Provide the [x, y] coordinate of the cell's center where the given text is located.  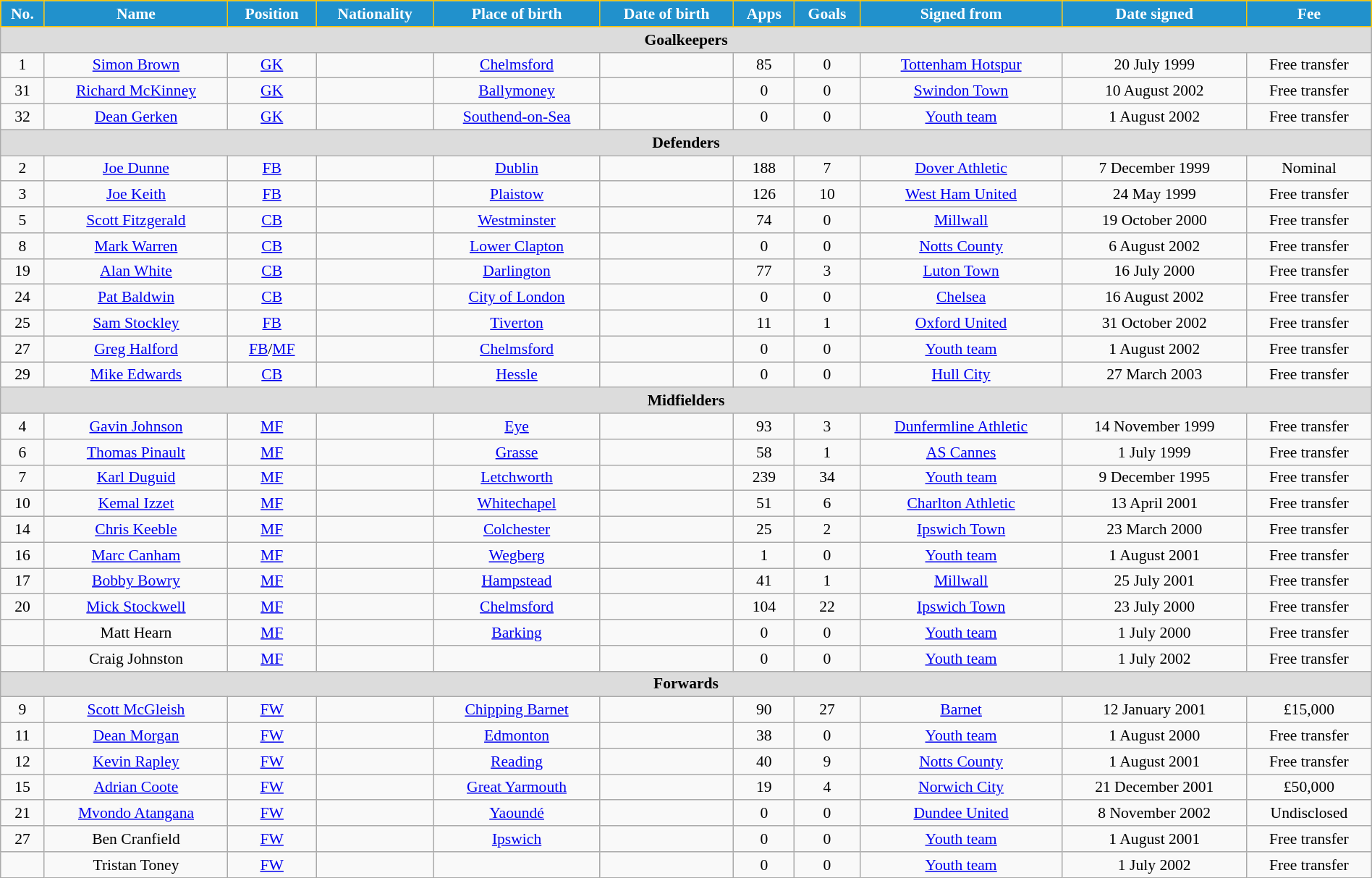
10 August 2002 [1155, 91]
77 [764, 271]
85 [764, 65]
6 August 2002 [1155, 246]
126 [764, 195]
Charlton Athletic [961, 504]
Matt Hearn [136, 633]
41 [764, 581]
City of London [517, 297]
Dunfermline Athletic [961, 426]
Alan White [136, 271]
188 [764, 169]
Simon Brown [136, 65]
1 July 1999 [1155, 452]
16 July 2000 [1155, 271]
40 [764, 761]
23 March 2000 [1155, 530]
Reading [517, 761]
Hessle [517, 375]
Undisclosed [1310, 814]
Edmonton [517, 736]
34 [828, 478]
Chelsea [961, 297]
17 [22, 581]
Signed from [961, 14]
Position [272, 14]
239 [764, 478]
23 July 2000 [1155, 607]
Ben Cranfield [136, 839]
24 May 1999 [1155, 195]
104 [764, 607]
Date signed [1155, 14]
32 [22, 117]
Craig Johnston [136, 659]
Richard McKinney [136, 91]
38 [764, 736]
Chris Keeble [136, 530]
16 August 2002 [1155, 297]
Place of birth [517, 14]
1 August 2000 [1155, 736]
29 [22, 375]
Southend-on-Sea [517, 117]
7 December 1999 [1155, 169]
Great Yarmouth [517, 788]
Name [136, 14]
Apps [764, 14]
Scott Fitzgerald [136, 220]
Fee [1310, 14]
£15,000 [1310, 710]
19 October 2000 [1155, 220]
Nominal [1310, 169]
Swindon Town [961, 91]
8 [22, 246]
Mark Warren [136, 246]
21 [22, 814]
Dover Athletic [961, 169]
Colchester [517, 530]
Ballymoney [517, 91]
14 [22, 530]
20 July 1999 [1155, 65]
Westminster [517, 220]
20 [22, 607]
Dean Gerken [136, 117]
Adrian Coote [136, 788]
£50,000 [1310, 788]
Hampstead [517, 581]
Joe Keith [136, 195]
8 November 2002 [1155, 814]
93 [764, 426]
Joe Dunne [136, 169]
Dundee United [961, 814]
Tiverton [517, 324]
21 December 2001 [1155, 788]
Tristan Toney [136, 865]
Oxford United [961, 324]
12 January 2001 [1155, 710]
Letchworth [517, 478]
Dublin [517, 169]
Kemal Izzet [136, 504]
Whitechapel [517, 504]
Karl Duguid [136, 478]
West Ham United [961, 195]
Dean Morgan [136, 736]
Luton Town [961, 271]
Greg Halford [136, 349]
Mvondo Atangana [136, 814]
Barnet [961, 710]
27 March 2003 [1155, 375]
14 November 1999 [1155, 426]
Hull City [961, 375]
Eye [517, 426]
Norwich City [961, 788]
Chipping Barnet [517, 710]
Goalkeepers [686, 40]
Bobby Bowry [136, 581]
5 [22, 220]
Goals [828, 14]
Tottenham Hotspur [961, 65]
Gavin Johnson [136, 426]
FB/MF [272, 349]
15 [22, 788]
Marc Canham [136, 555]
Date of birth [666, 14]
Nationality [375, 14]
9 December 1995 [1155, 478]
Plaistow [517, 195]
90 [764, 710]
Ipswich [517, 839]
Mike Edwards [136, 375]
Pat Baldwin [136, 297]
Kevin Rapley [136, 761]
Wegberg [517, 555]
51 [764, 504]
AS Cannes [961, 452]
16 [22, 555]
Grasse [517, 452]
Yaoundé [517, 814]
24 [22, 297]
Thomas Pinault [136, 452]
31 October 2002 [1155, 324]
58 [764, 452]
Midfielders [686, 401]
Scott McGleish [136, 710]
25 July 2001 [1155, 581]
22 [828, 607]
1 July 2000 [1155, 633]
13 April 2001 [1155, 504]
Mick Stockwell [136, 607]
Barking [517, 633]
Defenders [686, 143]
74 [764, 220]
Darlington [517, 271]
No. [22, 14]
Lower Clapton [517, 246]
Forwards [686, 684]
Sam Stockley [136, 324]
12 [22, 761]
31 [22, 91]
